Find where the given text appears and provide that cell's center as [X, Y] coordinate. 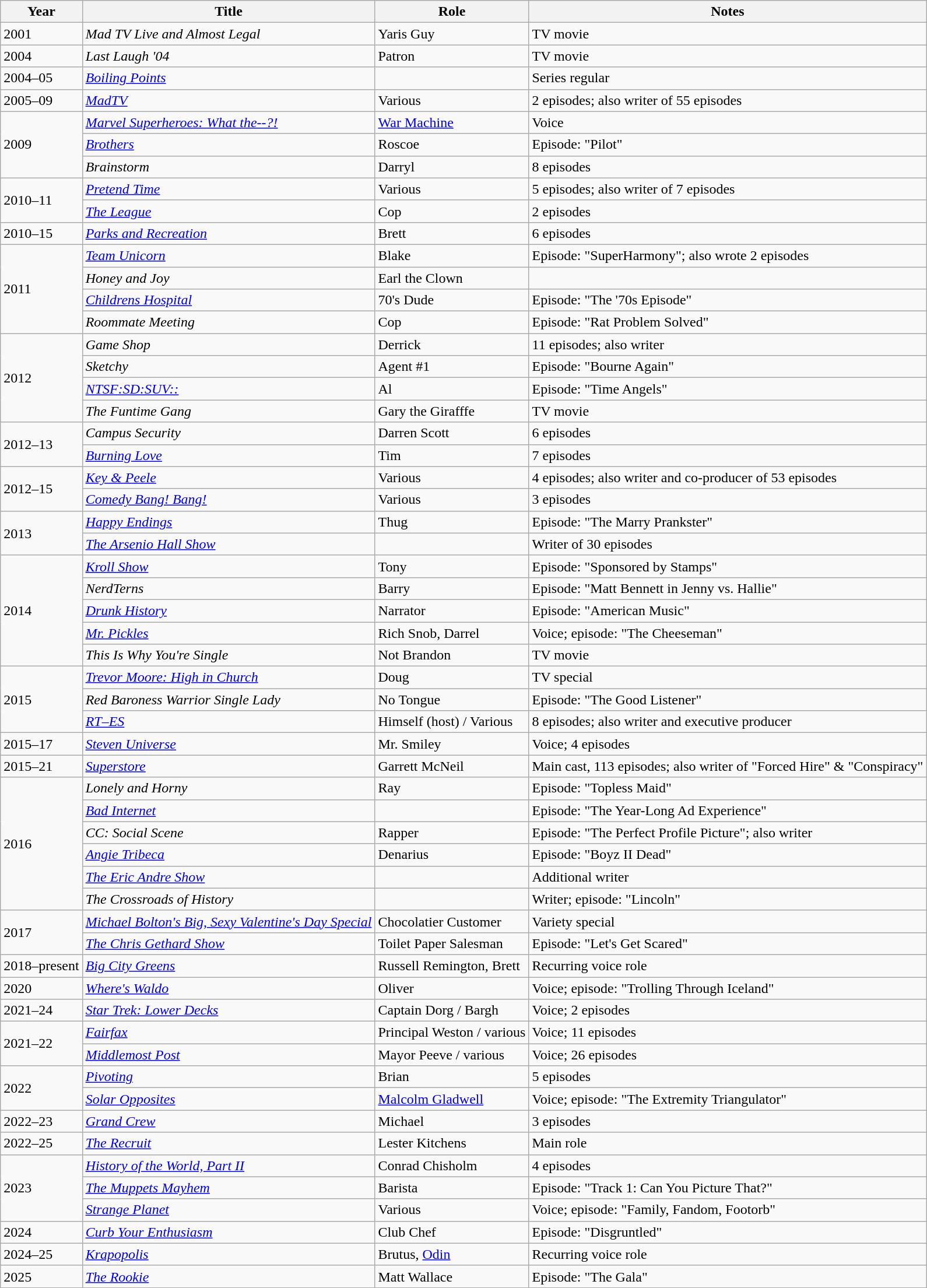
Chocolatier Customer [452, 921]
Red Baroness Warrior Single Lady [229, 700]
2012–13 [41, 444]
Principal Weston / various [452, 1033]
Steven Universe [229, 744]
2024–25 [41, 1254]
Episode: "SuperHarmony"; also wrote 2 episodes [728, 255]
Voice; 11 episodes [728, 1033]
5 episodes [728, 1077]
This Is Why You're Single [229, 655]
Episode: "Topless Maid" [728, 788]
Bad Internet [229, 810]
Curb Your Enthusiasm [229, 1232]
Blake [452, 255]
2 episodes [728, 211]
Where's Waldo [229, 988]
2017 [41, 932]
Game Shop [229, 345]
Additional writer [728, 877]
2015–21 [41, 766]
2020 [41, 988]
Derrick [452, 345]
Lonely and Horny [229, 788]
Last Laugh '04 [229, 56]
The Arsenio Hall Show [229, 544]
RT–ES [229, 722]
2004 [41, 56]
Roscoe [452, 145]
Marvel Superheroes: What the--?! [229, 122]
Episode: "The Gala" [728, 1276]
Childrens Hospital [229, 300]
Voice [728, 122]
Episode: "Sponsored by Stamps" [728, 566]
Barry [452, 588]
Voice; 4 episodes [728, 744]
Rapper [452, 833]
Mr. Pickles [229, 633]
NerdTerns [229, 588]
Episode: "Rat Problem Solved" [728, 322]
Episode: "Boyz II Dead" [728, 855]
2012 [41, 378]
Voice; 2 episodes [728, 1010]
Matt Wallace [452, 1276]
Voice; episode: "The Extremity Triangulator" [728, 1099]
Conrad Chisholm [452, 1166]
Angie Tribeca [229, 855]
Episode: "The Good Listener" [728, 700]
2004–05 [41, 78]
The Rookie [229, 1276]
Episode: "Bourne Again" [728, 367]
Honey and Joy [229, 278]
Krapopolis [229, 1254]
2010–11 [41, 200]
Doug [452, 678]
Yaris Guy [452, 34]
Narrator [452, 610]
Thug [452, 522]
War Machine [452, 122]
Key & Peele [229, 478]
No Tongue [452, 700]
Voice; episode: "Trolling Through Iceland" [728, 988]
2022 [41, 1088]
Writer; episode: "Lincoln" [728, 899]
Title [229, 12]
Tim [452, 455]
Captain Dorg / Bargh [452, 1010]
2009 [41, 145]
8 episodes; also writer and executive producer [728, 722]
2001 [41, 34]
Patron [452, 56]
Team Unicorn [229, 255]
Episode: "Pilot" [728, 145]
Superstore [229, 766]
Trevor Moore: High in Church [229, 678]
2015–17 [41, 744]
2025 [41, 1276]
Year [41, 12]
Episode: "Disgruntled" [728, 1232]
Episode: "Let's Get Scared" [728, 943]
2005–09 [41, 100]
2010–15 [41, 233]
Main cast, 113 episodes; also writer of "Forced Hire" & "Conspiracy" [728, 766]
Ray [452, 788]
Denarius [452, 855]
5 episodes; also writer of 7 episodes [728, 189]
Episode: "American Music" [728, 610]
Star Trek: Lower Decks [229, 1010]
Brothers [229, 145]
Grand Crew [229, 1121]
Fairfax [229, 1033]
Main role [728, 1143]
CC: Social Scene [229, 833]
Michael Bolton's Big, Sexy Valentine's Day Special [229, 921]
Notes [728, 12]
The Muppets Mayhem [229, 1188]
The Crossroads of History [229, 899]
Writer of 30 episodes [728, 544]
2013 [41, 533]
Toilet Paper Salesman [452, 943]
Pretend Time [229, 189]
The League [229, 211]
Episode: "The '70s Episode" [728, 300]
Mr. Smiley [452, 744]
Tony [452, 566]
Sketchy [229, 367]
Himself (host) / Various [452, 722]
Mad TV Live and Almost Legal [229, 34]
Brainstorm [229, 167]
Club Chef [452, 1232]
11 episodes; also writer [728, 345]
Brett [452, 233]
7 episodes [728, 455]
2022–23 [41, 1121]
Episode: "The Marry Prankster" [728, 522]
2014 [41, 610]
Brutus, Odin [452, 1254]
Role [452, 12]
Lester Kitchens [452, 1143]
2021–24 [41, 1010]
2 episodes; also writer of 55 episodes [728, 100]
The Eric Andre Show [229, 877]
2018–present [41, 966]
Episode: "Time Angels" [728, 389]
Campus Security [229, 433]
2012–15 [41, 489]
Episode: "Track 1: Can You Picture That?" [728, 1188]
Voice; episode: "Family, Fandom, Footorb" [728, 1210]
Barista [452, 1188]
8 episodes [728, 167]
4 episodes; also writer and co-producer of 53 episodes [728, 478]
Big City Greens [229, 966]
Variety special [728, 921]
2021–22 [41, 1044]
Voice; episode: "The Cheeseman" [728, 633]
Malcolm Gladwell [452, 1099]
Kroll Show [229, 566]
Episode: "Matt Bennett in Jenny vs. Hallie" [728, 588]
Strange Planet [229, 1210]
NTSF:SD:SUV:: [229, 389]
2024 [41, 1232]
Series regular [728, 78]
Earl the Clown [452, 278]
70's Dude [452, 300]
Agent #1 [452, 367]
Happy Endings [229, 522]
Episode: "The Year-Long Ad Experience" [728, 810]
Middlemost Post [229, 1055]
2023 [41, 1188]
Oliver [452, 988]
The Funtime Gang [229, 411]
Rich Snob, Darrel [452, 633]
Comedy Bang! Bang! [229, 500]
History of the World, Part II [229, 1166]
Boiling Points [229, 78]
Not Brandon [452, 655]
Brian [452, 1077]
Episode: "The Perfect Profile Picture"; also writer [728, 833]
2022–25 [41, 1143]
Solar Opposites [229, 1099]
Gary the Girafffe [452, 411]
4 episodes [728, 1166]
Voice; 26 episodes [728, 1055]
Parks and Recreation [229, 233]
MadTV [229, 100]
Russell Remington, Brett [452, 966]
The Recruit [229, 1143]
2016 [41, 844]
2011 [41, 289]
Drunk History [229, 610]
Darryl [452, 167]
TV special [728, 678]
Mayor Peeve / various [452, 1055]
Roommate Meeting [229, 322]
Al [452, 389]
Pivoting [229, 1077]
2015 [41, 700]
Burning Love [229, 455]
The Chris Gethard Show [229, 943]
Michael [452, 1121]
Darren Scott [452, 433]
Garrett McNeil [452, 766]
